Extract the [x, y] coordinate from the center of the cell holding the provided text.  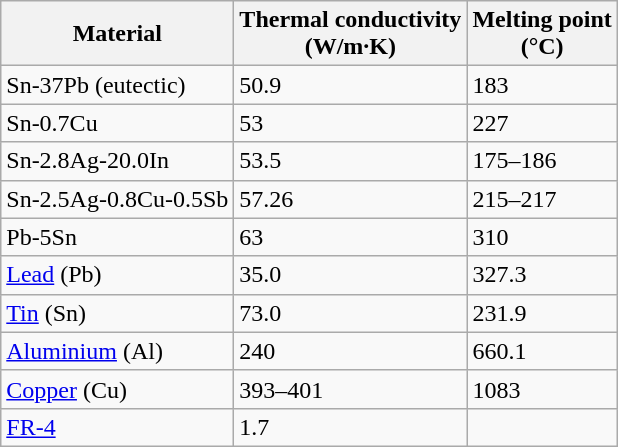
53 [350, 123]
327.3 [542, 275]
FR-4 [118, 427]
Tin (Sn) [118, 313]
57.26 [350, 199]
Sn-0.7Cu [118, 123]
Sn-2.8Ag-20.0In [118, 161]
Thermal conductivity(W/m·K) [350, 34]
Aluminium (Al) [118, 351]
50.9 [350, 85]
Lead (Pb) [118, 275]
73.0 [350, 313]
Sn-37Pb (eutectic) [118, 85]
63 [350, 237]
Sn-2.5Ag-0.8Cu-0.5Sb [118, 199]
35.0 [350, 275]
660.1 [542, 351]
393–401 [350, 389]
227 [542, 123]
Copper (Cu) [118, 389]
Material [118, 34]
231.9 [542, 313]
183 [542, 85]
Pb-5Sn [118, 237]
1.7 [350, 427]
240 [350, 351]
1083 [542, 389]
53.5 [350, 161]
175–186 [542, 161]
215–217 [542, 199]
310 [542, 237]
Melting point(°C) [542, 34]
